Locate the cell with the specified text and output its (x, y) center coordinate. 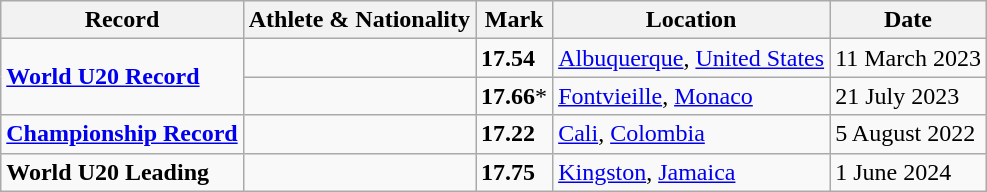
1 June 2024 (908, 172)
World U20 Record (122, 77)
Championship Record (122, 134)
17.66* (514, 96)
World U20 Leading (122, 172)
Record (122, 20)
5 August 2022 (908, 134)
11 March 2023 (908, 58)
Location (692, 20)
Albuquerque, United States (692, 58)
Athlete & Nationality (359, 20)
Date (908, 20)
Cali, Colombia (692, 134)
Mark (514, 20)
Fontvieille, Monaco (692, 96)
17.75 (514, 172)
Kingston, Jamaica (692, 172)
17.22 (514, 134)
21 July 2023 (908, 96)
17.54 (514, 58)
